Locate the cell with the specified text and output its (X, Y) center coordinate. 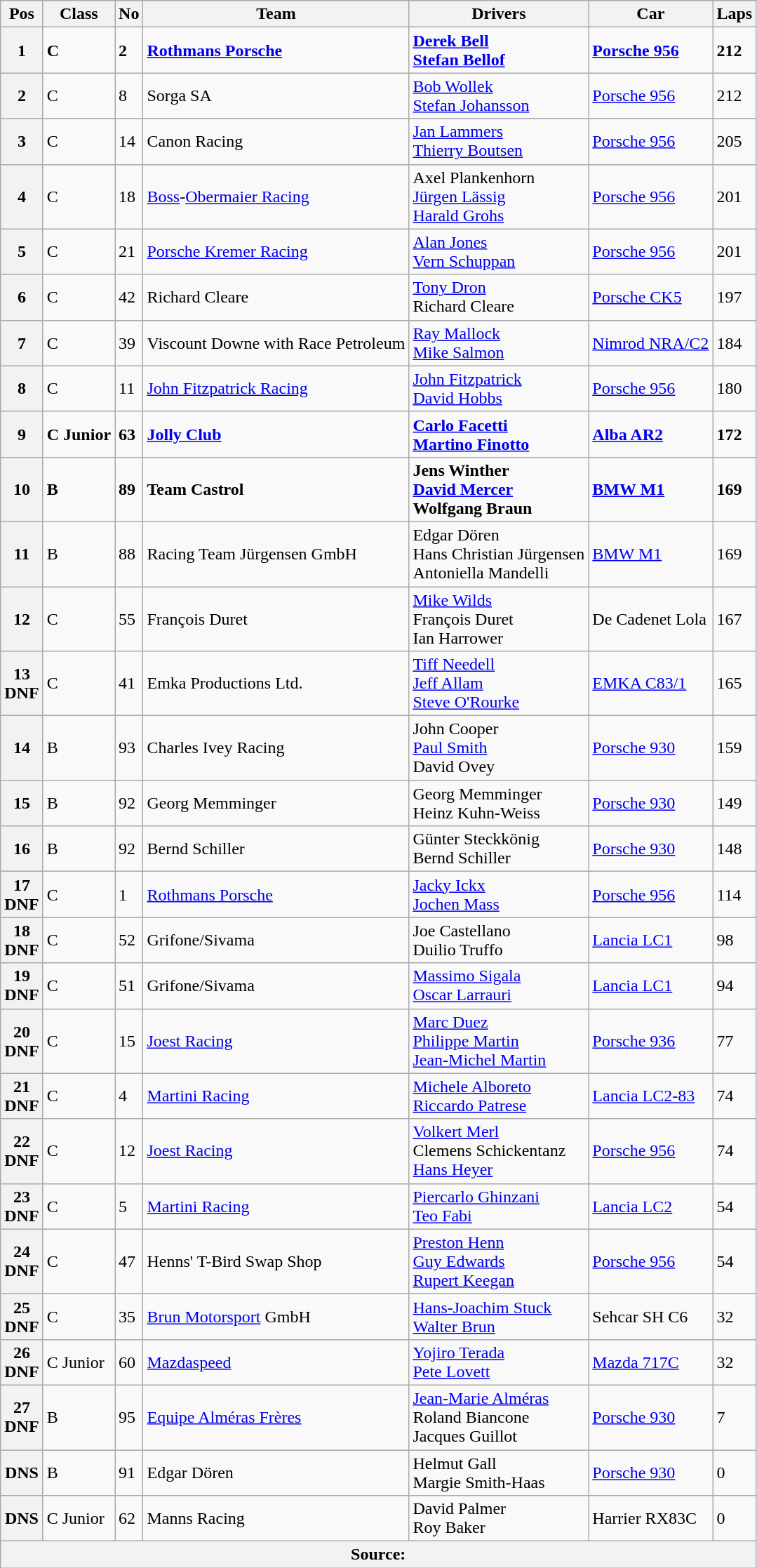
Tony Dron Richard Cleare (499, 298)
16 (22, 849)
Michele Alboreto Riccardo Patrese (499, 1096)
Drivers (499, 14)
205 (735, 142)
94 (735, 985)
21DNF (22, 1096)
52 (129, 941)
63 (129, 434)
Canon Racing (276, 142)
Jacky Ickx Jochen Mass (499, 894)
Mazda 717C (651, 1362)
98 (735, 941)
Boss-Obermaier Racing (276, 197)
Ray Mallock Mike Salmon (499, 343)
Viscount Downe with Race Petroleum (276, 343)
88 (129, 554)
26DNF (22, 1362)
89 (129, 489)
60 (129, 1362)
Laps (735, 14)
Helmut Gall Margie Smith-Haas (499, 1473)
21 (129, 251)
John Fitzpatrick Racing (276, 389)
Marc Duez Philippe Martin Jean-Michel Martin (499, 1041)
18 (129, 197)
93 (129, 748)
Charles Ivey Racing (276, 748)
39 (129, 343)
Mazdaspeed (276, 1362)
Jens Winther David Mercer Wolfgang Braun (499, 489)
Edgar Dören Hans Christian Jürgensen Antoniella Mandelli (499, 554)
167 (735, 619)
Porsche Kremer Racing (276, 251)
17DNF (22, 894)
Volkert Merl Clemens Schickentanz Hans Heyer (499, 1151)
De Cadenet Lola (651, 619)
Joe Castellano Duilio Truffo (499, 941)
Georg Memminger (276, 803)
55 (129, 619)
Alba AR2 (651, 434)
Porsche CK5 (651, 298)
Axel Plankenhorn Jürgen Lässig Harald Grohs (499, 197)
Tiff Needell Jeff Allam Steve O'Rourke (499, 684)
23DNF (22, 1206)
Yojiro Terada Pete Lovett (499, 1362)
22DNF (22, 1151)
Piercarlo Ghinzani Teo Fabi (499, 1206)
Bob Wollek Stefan Johansson (499, 95)
John Fitzpatrick David Hobbs (499, 389)
Derek Bell Stefan Bellof (499, 51)
Brun Motorsport GmbH (276, 1317)
Massimo Sigala Oscar Larrauri (499, 985)
Nimrod NRA/C2 (651, 343)
Carlo Facetti Martino Finotto (499, 434)
197 (735, 298)
Hans-Joachim Stuck Walter Brun (499, 1317)
51 (129, 985)
No (129, 14)
18DNF (22, 941)
27DNF (22, 1417)
Preston Henn Guy Edwards Rupert Keegan (499, 1261)
35 (129, 1317)
Sorga SA (276, 95)
Source: (379, 1555)
10 (22, 489)
Mike Wilds François Duret Ian Harrower (499, 619)
91 (129, 1473)
Harrier RX83C (651, 1519)
Team Castrol (276, 489)
62 (129, 1519)
Emka Productions Ltd. (276, 684)
EMKA C83/1 (651, 684)
Alan Jones Vern Schuppan (499, 251)
3 (22, 142)
20DNF (22, 1041)
159 (735, 748)
184 (735, 343)
19DNF (22, 985)
41 (129, 684)
Pos (22, 14)
Günter Steckkönig Bernd Schiller (499, 849)
180 (735, 389)
Equipe Alméras Frères (276, 1417)
95 (129, 1417)
Jolly Club (276, 434)
Jan Lammers Thierry Boutsen (499, 142)
149 (735, 803)
24DNF (22, 1261)
148 (735, 849)
Car (651, 14)
François Duret (276, 619)
Sehcar SH C6 (651, 1317)
77 (735, 1041)
9 (22, 434)
114 (735, 894)
Henns' T-Bird Swap Shop (276, 1261)
Richard Cleare (276, 298)
47 (129, 1261)
Racing Team Jürgensen GmbH (276, 554)
25DNF (22, 1317)
Class (79, 14)
Georg Memminger Heinz Kuhn-Weiss (499, 803)
Lancia LC2 (651, 1206)
Jean-Marie Alméras Roland Biancone Jacques Guillot (499, 1417)
165 (735, 684)
172 (735, 434)
John Cooper Paul Smith David Ovey (499, 748)
David Palmer Roy Baker (499, 1519)
42 (129, 298)
Lancia LC2-83 (651, 1096)
Porsche 936 (651, 1041)
Manns Racing (276, 1519)
13DNF (22, 684)
Team (276, 14)
Edgar Dören (276, 1473)
Bernd Schiller (276, 849)
6 (22, 298)
